Extract the [X, Y] coordinate from the center of the cell holding the provided text.  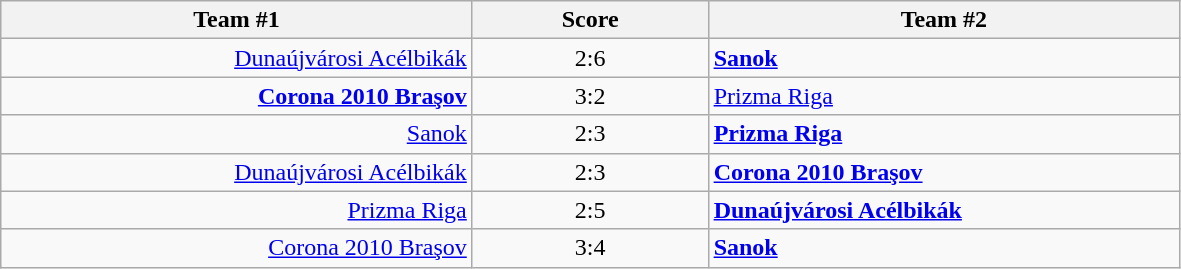
3:2 [590, 96]
Team #2 [944, 20]
Score [590, 20]
2:5 [590, 210]
Team #1 [237, 20]
2:6 [590, 58]
3:4 [590, 248]
